Return [x, y] of the center of cell containing provided text 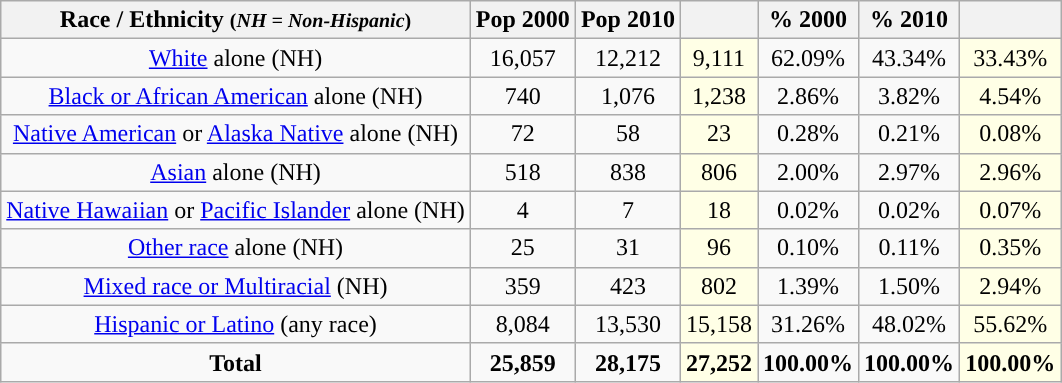
2.96% [1010, 172]
7 [628, 210]
3.82% [910, 96]
2.00% [808, 172]
25 [522, 248]
9,111 [718, 58]
Total [236, 362]
802 [718, 286]
4.54% [1010, 96]
72 [522, 134]
0.07% [1010, 210]
% 2010 [910, 20]
0.35% [1010, 248]
18 [718, 210]
28,175 [628, 362]
838 [628, 172]
Black or African American alone (NH) [236, 96]
2.97% [910, 172]
Pop 2000 [522, 20]
31.26% [808, 324]
Pop 2010 [628, 20]
15,158 [718, 324]
0.11% [910, 248]
27,252 [718, 362]
0.21% [910, 134]
2.86% [808, 96]
8,084 [522, 324]
31 [628, 248]
Mixed race or Multiracial (NH) [236, 286]
55.62% [1010, 324]
58 [628, 134]
1,238 [718, 96]
0.28% [808, 134]
0.08% [1010, 134]
1,076 [628, 96]
33.43% [1010, 58]
740 [522, 96]
518 [522, 172]
1.39% [808, 286]
423 [628, 286]
Hispanic or Latino (any race) [236, 324]
4 [522, 210]
16,057 [522, 58]
13,530 [628, 324]
White alone (NH) [236, 58]
806 [718, 172]
25,859 [522, 362]
% 2000 [808, 20]
96 [718, 248]
0.10% [808, 248]
12,212 [628, 58]
48.02% [910, 324]
23 [718, 134]
43.34% [910, 58]
Race / Ethnicity (NH = Non-Hispanic) [236, 20]
Other race alone (NH) [236, 248]
2.94% [1010, 286]
Native Hawaiian or Pacific Islander alone (NH) [236, 210]
Asian alone (NH) [236, 172]
1.50% [910, 286]
359 [522, 286]
Native American or Alaska Native alone (NH) [236, 134]
62.09% [808, 58]
